Search for the cell housing the specified text and yield its [X, Y] center coordinate. 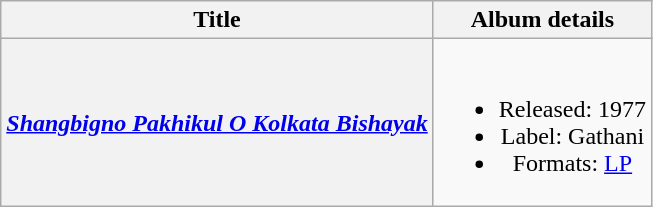
Album details [542, 20]
Released: 1977Label: GathaniFormats: LP [542, 122]
Title [218, 20]
Shangbigno Pakhikul O Kolkata Bishayak [218, 122]
